Identify which cell holds the provided text, then report its (X, Y) central coordinate. 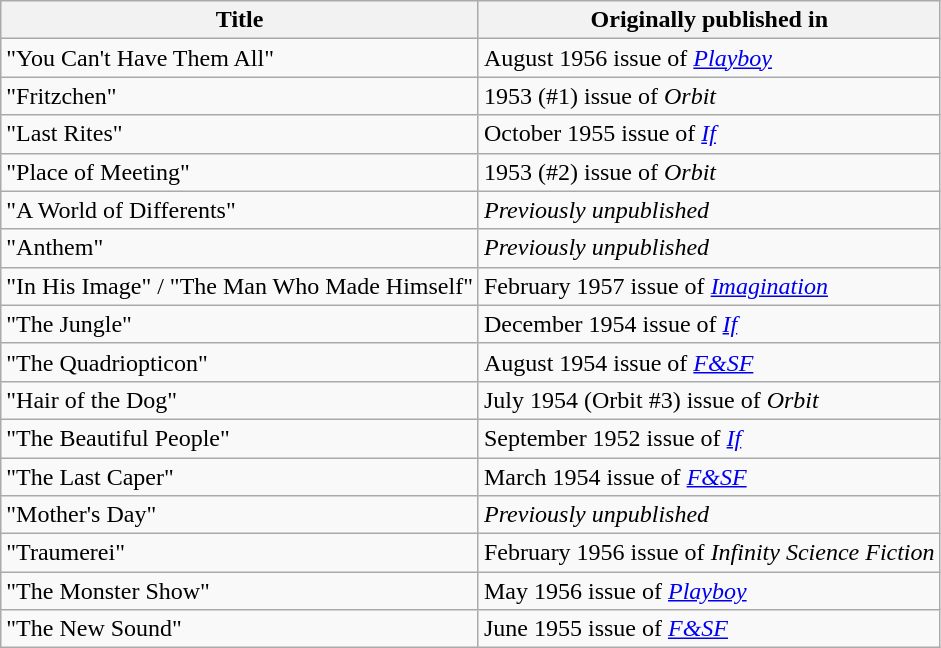
"Last Rites" (240, 134)
September 1952 issue of If (709, 438)
February 1957 issue of Imagination (709, 286)
"Fritzchen" (240, 96)
February 1956 issue of Infinity Science Fiction (709, 553)
"Traumerei" (240, 553)
"Anthem" (240, 248)
"Mother's Day" (240, 515)
"In His Image" / "The Man Who Made Himself" (240, 286)
"The Last Caper" (240, 477)
"The Quadriopticon" (240, 362)
Title (240, 20)
October 1955 issue of If (709, 134)
1953 (#1) issue of Orbit (709, 96)
June 1955 issue of F&SF (709, 629)
December 1954 issue of If (709, 324)
August 1954 issue of F&SF (709, 362)
"The Jungle" (240, 324)
"Place of Meeting" (240, 172)
July 1954 (Orbit #3) issue of Orbit (709, 400)
"A World of Differents" (240, 210)
March 1954 issue of F&SF (709, 477)
"The Monster Show" (240, 591)
"The New Sound" (240, 629)
"You Can't Have Them All" (240, 58)
"Hair of the Dog" (240, 400)
"The Beautiful People" (240, 438)
May 1956 issue of Playboy (709, 591)
Originally published in (709, 20)
August 1956 issue of Playboy (709, 58)
1953 (#2) issue of Orbit (709, 172)
